Identify which cell holds the provided text, then report its [x, y] central coordinate. 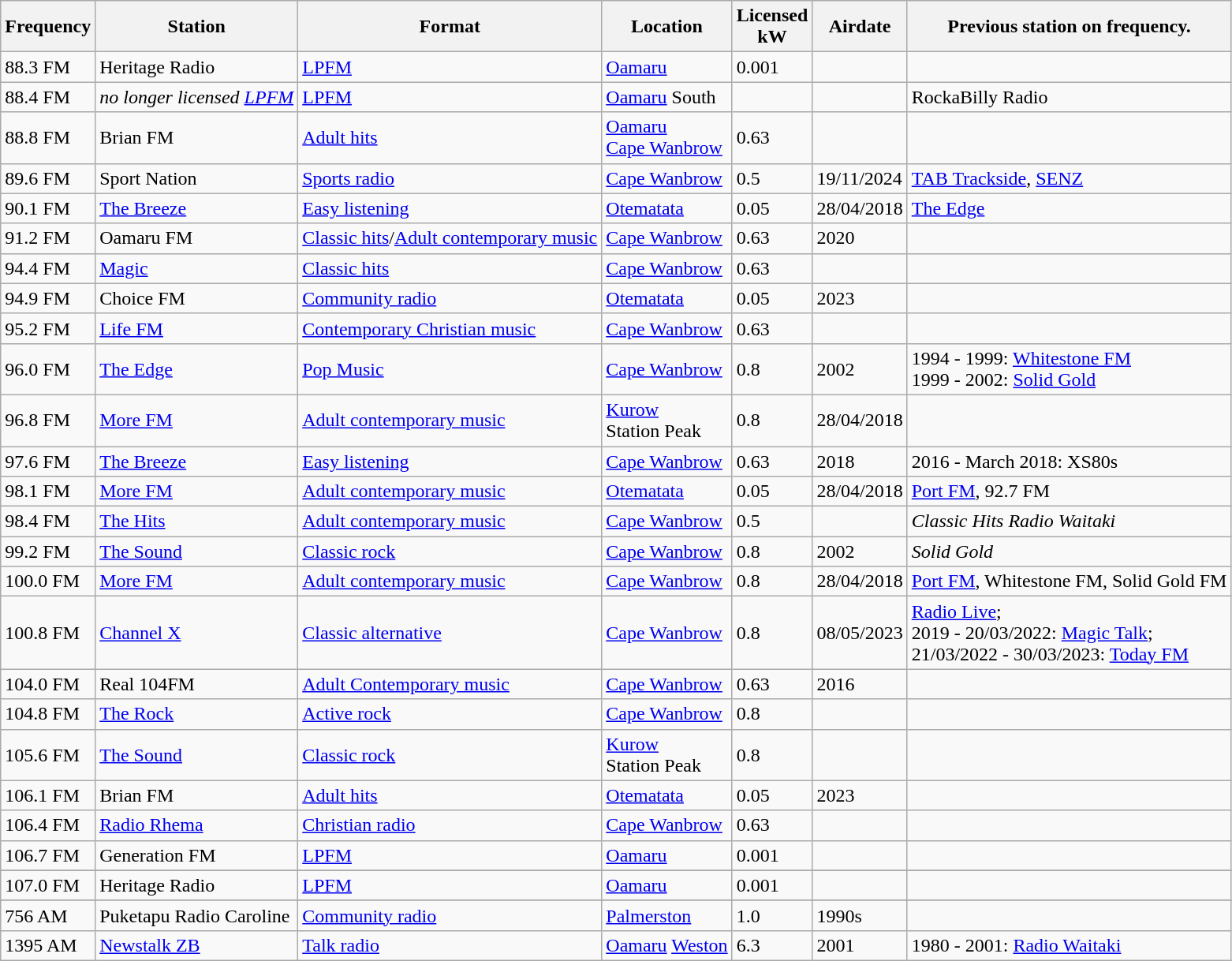
105.6 FM [48, 754]
100.8 FM [48, 633]
91.2 FM [48, 238]
1980 - 2001: Radio Waitaki [1070, 945]
2016 - March 2018: XS80s [1070, 462]
Generation FM [197, 855]
Channel X [197, 633]
Active rock [450, 714]
1990s [860, 915]
Sport Nation [197, 178]
08/05/2023 [860, 633]
Classic hits/Adult contemporary music [450, 238]
97.6 FM [48, 462]
Radio Live; 2019 - 20/03/2022: Magic Talk; 21/03/2022 - 30/03/2023: Today FM [1070, 633]
106.1 FM [48, 795]
94.9 FM [48, 298]
Sports radio [450, 178]
RockaBilly Radio [1070, 97]
Airdate [860, 27]
Pop Music [450, 369]
Puketapu Radio Caroline [197, 915]
90.1 FM [48, 208]
88.3 FM [48, 67]
Life FM [197, 328]
no longer licensed LPFM [197, 97]
106.7 FM [48, 855]
Oamaru FM [197, 238]
Classic Hits Radio Waitaki [1070, 522]
96.8 FM [48, 420]
756 AM [48, 915]
Solid Gold [1070, 552]
Christian radio [450, 825]
88.8 FM [48, 137]
Previous station on frequency. [1070, 27]
Magic [197, 268]
96.0 FM [48, 369]
Port FM, 92.7 FM [1070, 492]
Port FM, Whitestone FM, Solid Gold FM [1070, 581]
98.4 FM [48, 522]
104.8 FM [48, 714]
98.1 FM [48, 492]
Frequency [48, 27]
TAB Trackside, SENZ [1070, 178]
LicensedkW [772, 27]
The Rock [197, 714]
The Hits [197, 522]
104.0 FM [48, 684]
6.3 [772, 945]
2020 [860, 238]
Contemporary Christian music [450, 328]
94.4 FM [48, 268]
19/11/2024 [860, 178]
106.4 FM [48, 825]
1395 AM [48, 945]
Classic hits [450, 268]
Oamaru South [667, 97]
Radio Rhema [197, 825]
107.0 FM [48, 885]
Format [450, 27]
Station [197, 27]
Choice FM [197, 298]
2016 [860, 684]
95.2 FM [48, 328]
2001 [860, 945]
100.0 FM [48, 581]
1.0 [772, 915]
Palmerston [667, 915]
Oamaru Cape Wanbrow [667, 137]
1994 - 1999: Whitestone FM 1999 - 2002: Solid Gold [1070, 369]
Classic alternative [450, 633]
Oamaru Weston [667, 945]
Talk radio [450, 945]
Newstalk ZB [197, 945]
Location [667, 27]
88.4 FM [48, 97]
89.6 FM [48, 178]
Adult Contemporary music [450, 684]
Real 104FM [197, 684]
99.2 FM [48, 552]
2018 [860, 462]
